Return (X, Y) of the center of cell containing provided text 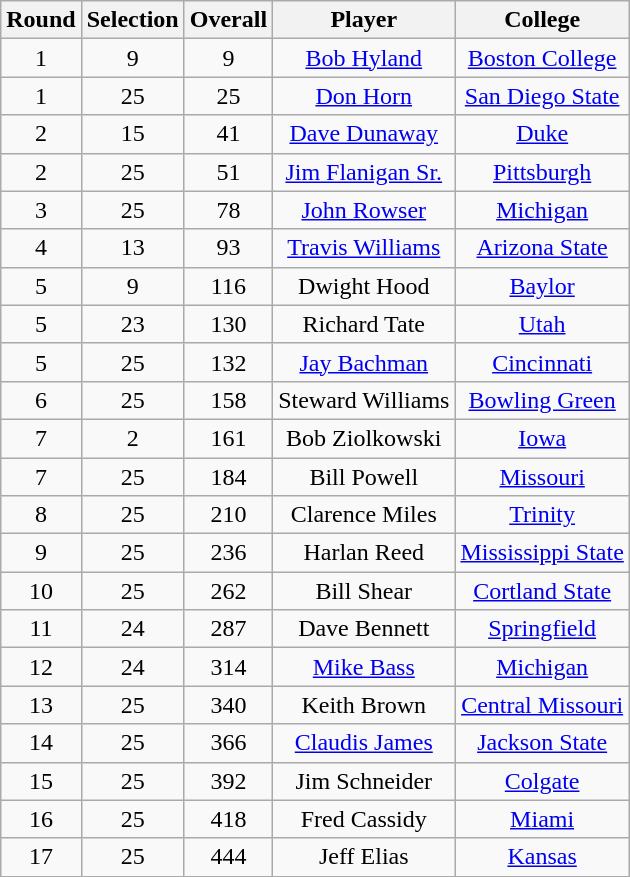
Dave Dunaway (364, 134)
130 (228, 324)
8 (41, 515)
Jim Schneider (364, 781)
Springfield (542, 629)
Claudis James (364, 743)
236 (228, 553)
Arizona State (542, 248)
Bob Ziolkowski (364, 438)
Don Horn (364, 96)
Fred Cassidy (364, 819)
Player (364, 20)
Keith Brown (364, 705)
Jackson State (542, 743)
Trinity (542, 515)
Iowa (542, 438)
10 (41, 591)
161 (228, 438)
14 (41, 743)
Selection (132, 20)
Dave Bennett (364, 629)
Miami (542, 819)
184 (228, 477)
Mississippi State (542, 553)
366 (228, 743)
418 (228, 819)
262 (228, 591)
3 (41, 210)
San Diego State (542, 96)
210 (228, 515)
51 (228, 172)
Overall (228, 20)
Colgate (542, 781)
Kansas (542, 857)
Cincinnati (542, 362)
Round (41, 20)
93 (228, 248)
23 (132, 324)
Pittsburgh (542, 172)
Missouri (542, 477)
Baylor (542, 286)
Bill Powell (364, 477)
41 (228, 134)
6 (41, 400)
16 (41, 819)
Steward Williams (364, 400)
78 (228, 210)
Harlan Reed (364, 553)
11 (41, 629)
Bill Shear (364, 591)
17 (41, 857)
Mike Bass (364, 667)
Clarence Miles (364, 515)
Central Missouri (542, 705)
Boston College (542, 58)
12 (41, 667)
Jeff Elias (364, 857)
Richard Tate (364, 324)
Duke (542, 134)
Utah (542, 324)
Bowling Green (542, 400)
Travis Williams (364, 248)
132 (228, 362)
Dwight Hood (364, 286)
Jay Bachman (364, 362)
444 (228, 857)
Bob Hyland (364, 58)
John Rowser (364, 210)
Cortland State (542, 591)
314 (228, 667)
College (542, 20)
116 (228, 286)
392 (228, 781)
4 (41, 248)
287 (228, 629)
340 (228, 705)
Jim Flanigan Sr. (364, 172)
158 (228, 400)
